Determine the [X, Y] coordinate at the center of the cell enclosing the given text.  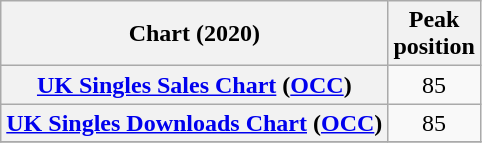
UK Singles Sales Chart (OCC) [194, 85]
UK Singles Downloads Chart (OCC) [194, 123]
Peak position [434, 34]
Chart (2020) [194, 34]
